Scan for the cell matching the given text and deliver its [X, Y] coordinate at center. 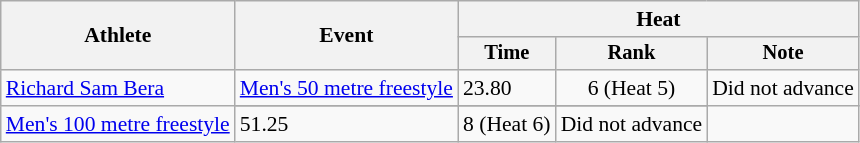
Event [346, 36]
Rank [632, 54]
8 (Heat 6) [507, 124]
Athlete [118, 36]
Men's 50 metre freestyle [346, 88]
6 (Heat 5) [632, 88]
Note [783, 54]
Men's 100 metre freestyle [118, 124]
23.80 [507, 88]
Time [507, 54]
51.25 [346, 124]
Heat [658, 19]
Richard Sam Bera [118, 88]
